Return (x, y) of the center of cell containing provided text 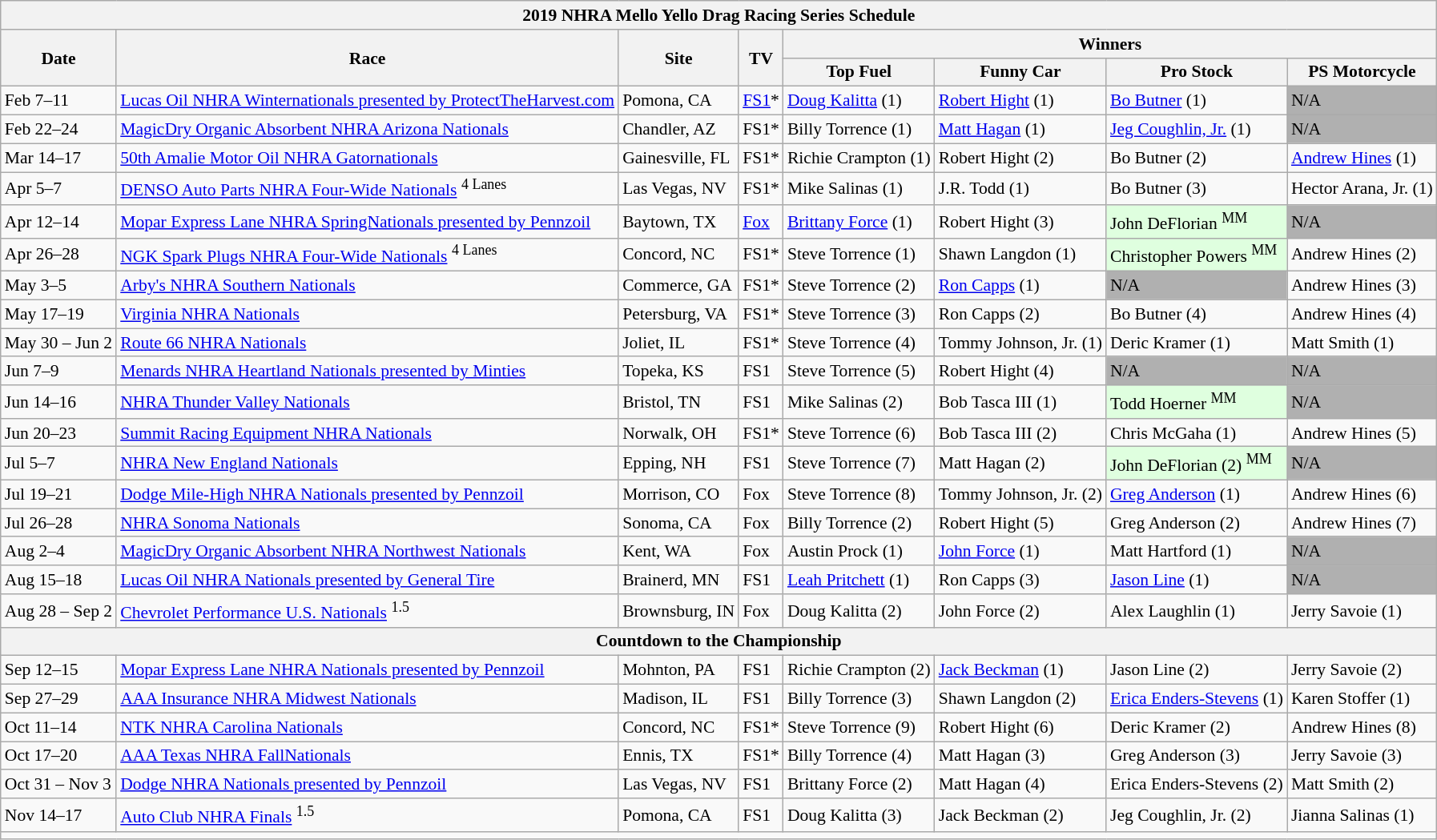
Top Fuel (859, 72)
Tommy Johnson, Jr. (2) (1020, 495)
Chevrolet Performance U.S. Nationals 1.5 (367, 610)
Mohnton, PA (678, 670)
Doug Kalitta (2) (859, 610)
Jul 26–28 (58, 523)
Ennis, TX (678, 756)
Mopar Express Lane NHRA SpringNationals presented by Pennzoil (367, 221)
NTK NHRA Carolina Nationals (367, 727)
Steve Torrence (7) (859, 463)
Robert Hight (5) (1020, 523)
Andrew Hines (7) (1362, 523)
Erica Enders-Stevens (1) (1197, 699)
May 17–19 (58, 314)
NHRA New England Nationals (367, 463)
May 3–5 (58, 286)
Billy Torrence (1) (859, 130)
Richie Crampton (2) (859, 670)
Jul 19–21 (58, 495)
NHRA Thunder Valley Nationals (367, 402)
TV (761, 58)
Jerry Savoie (3) (1362, 756)
Chandler, AZ (678, 130)
John DeFlorian (2) MM (1197, 463)
Alex Laughlin (1) (1197, 610)
Andrew Hines (6) (1362, 495)
NHRA Sonoma Nationals (367, 523)
Apr 12–14 (58, 221)
Date (58, 58)
Jason Line (1) (1197, 580)
Gainesville, FL (678, 158)
Jun 14–16 (58, 402)
Steve Torrence (9) (859, 727)
Feb 22–24 (58, 130)
Bob Tasca III (2) (1020, 433)
John Force (1) (1020, 552)
John Force (2) (1020, 610)
Arby's NHRA Southern Nationals (367, 286)
Jul 5–7 (58, 463)
Bo Butner (3) (1197, 189)
MagicDry Organic Absorbent NHRA Arizona Nationals (367, 130)
Morrison, CO (678, 495)
Jerry Savoie (2) (1362, 670)
Robert Hight (6) (1020, 727)
Matt Hagan (4) (1020, 785)
Steve Torrence (1) (859, 255)
Andrew Hines (5) (1362, 433)
Matt Smith (1) (1362, 343)
Auto Club NHRA Finals 1.5 (367, 815)
Brainerd, MN (678, 580)
Greg Anderson (1) (1197, 495)
Site (678, 58)
Steve Torrence (4) (859, 343)
Robert Hight (4) (1020, 372)
Feb 7–11 (58, 101)
Lucas Oil NHRA Nationals presented by General Tire (367, 580)
Andrew Hines (4) (1362, 314)
Virginia NHRA Nationals (367, 314)
Jack Beckman (1) (1020, 670)
Jeg Coughlin, Jr. (2) (1197, 815)
Jun 20–23 (58, 433)
Jack Beckman (2) (1020, 815)
Brittany Force (1) (859, 221)
Steve Torrence (3) (859, 314)
MagicDry Organic Absorbent NHRA Northwest Nationals (367, 552)
Sep 27–29 (58, 699)
Brownsburg, IN (678, 610)
Madison, IL (678, 699)
Ron Capps (2) (1020, 314)
Ron Capps (1) (1020, 286)
Richie Crampton (1) (859, 158)
Aug 15–18 (58, 580)
Aug 2–4 (58, 552)
Sep 12–15 (58, 670)
Topeka, KS (678, 372)
Mopar Express Lane NHRA Nationals presented by Pennzoil (367, 670)
DENSO Auto Parts NHRA Four-Wide Nationals 4 Lanes (367, 189)
Jeg Coughlin, Jr. (1) (1197, 130)
Dodge NHRA Nationals presented by Pennzoil (367, 785)
Greg Anderson (2) (1197, 523)
Robert Hight (2) (1020, 158)
Jianna Salinas (1) (1362, 815)
Matt Hagan (2) (1020, 463)
Menards NHRA Heartland Nationals presented by Minties (367, 372)
Greg Anderson (3) (1197, 756)
AAA Texas NHRA FallNationals (367, 756)
Commerce, GA (678, 286)
Bob Tasca III (1) (1020, 402)
Oct 17–20 (58, 756)
Funny Car (1020, 72)
Robert Hight (1) (1020, 101)
Baytown, TX (678, 221)
Steve Torrence (8) (859, 495)
Epping, NH (678, 463)
AAA Insurance NHRA Midwest Nationals (367, 699)
Sonoma, CA (678, 523)
Jun 7–9 (58, 372)
Apr 5–7 (58, 189)
Brittany Force (2) (859, 785)
PS Motorcycle (1362, 72)
Lucas Oil NHRA Winternationals presented by ProtectTheHarvest.com (367, 101)
Aug 28 – Sep 2 (58, 610)
Steve Torrence (2) (859, 286)
Mike Salinas (2) (859, 402)
Pro Stock (1197, 72)
Matt Hagan (3) (1020, 756)
Erica Enders-Stevens (2) (1197, 785)
Countdown to the Championship (719, 641)
Summit Racing Equipment NHRA Nationals (367, 433)
Nov 14–17 (58, 815)
Winners (1110, 44)
Oct 31 – Nov 3 (58, 785)
Bo Butner (1) (1197, 101)
Apr 26–28 (58, 255)
Karen Stoffer (1) (1362, 699)
Dodge Mile-High NHRA Nationals presented by Pennzoil (367, 495)
Andrew Hines (1) (1362, 158)
Jason Line (2) (1197, 670)
Billy Torrence (3) (859, 699)
Billy Torrence (4) (859, 756)
Matt Hagan (1) (1020, 130)
Robert Hight (3) (1020, 221)
Petersburg, VA (678, 314)
Ron Capps (3) (1020, 580)
Matt Smith (2) (1362, 785)
50th Amalie Motor Oil NHRA Gatornationals (367, 158)
Bo Butner (2) (1197, 158)
Race (367, 58)
Austin Prock (1) (859, 552)
Shawn Langdon (2) (1020, 699)
Norwalk, OH (678, 433)
Billy Torrence (2) (859, 523)
Bo Butner (4) (1197, 314)
Steve Torrence (5) (859, 372)
Deric Kramer (1) (1197, 343)
Kent, WA (678, 552)
Doug Kalitta (1) (859, 101)
Leah Pritchett (1) (859, 580)
Route 66 NHRA Nationals (367, 343)
Hector Arana, Jr. (1) (1362, 189)
Chris McGaha (1) (1197, 433)
Matt Hartford (1) (1197, 552)
Todd Hoerner MM (1197, 402)
NGK Spark Plugs NHRA Four-Wide Nationals 4 Lanes (367, 255)
Andrew Hines (3) (1362, 286)
Christopher Powers MM (1197, 255)
May 30 – Jun 2 (58, 343)
2019 NHRA Mello Yello Drag Racing Series Schedule (719, 15)
Jerry Savoie (1) (1362, 610)
Mar 14–17 (58, 158)
Deric Kramer (2) (1197, 727)
Tommy Johnson, Jr. (1) (1020, 343)
Andrew Hines (8) (1362, 727)
J.R. Todd (1) (1020, 189)
Mike Salinas (1) (859, 189)
Doug Kalitta (3) (859, 815)
John DeFlorian MM (1197, 221)
Oct 11–14 (58, 727)
Shawn Langdon (1) (1020, 255)
Joliet, IL (678, 343)
Steve Torrence (6) (859, 433)
Andrew Hines (2) (1362, 255)
Bristol, TN (678, 402)
